Provide the (x, y) coordinate of the cell's center where the given text is located.  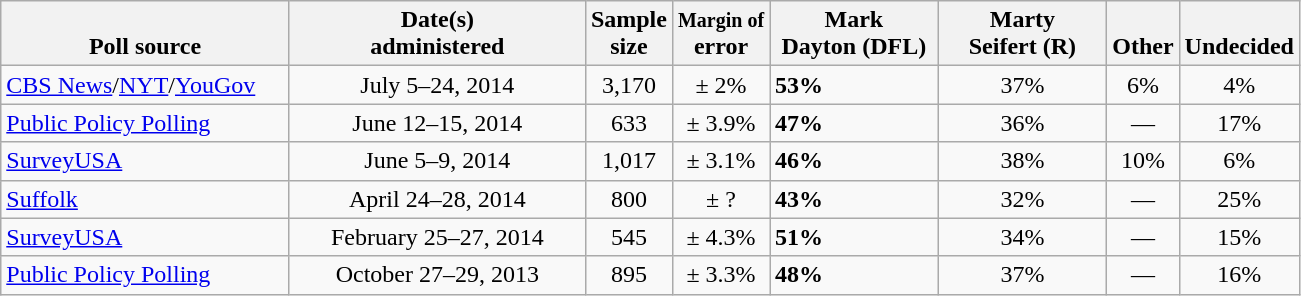
36% (1022, 123)
Other (1143, 34)
48% (854, 275)
895 (628, 275)
± 3.1% (720, 161)
Margin oferror (720, 34)
± 3.9% (720, 123)
43% (854, 199)
MarkDayton (DFL) (854, 34)
51% (854, 237)
July 5–24, 2014 (437, 85)
February 25–27, 2014 (437, 237)
4% (1239, 85)
± ? (720, 199)
800 (628, 199)
46% (854, 161)
Undecided (1239, 34)
10% (1143, 161)
Suffolk (146, 199)
April 24–28, 2014 (437, 199)
38% (1022, 161)
June 12–15, 2014 (437, 123)
± 3.3% (720, 275)
3,170 (628, 85)
15% (1239, 237)
Date(s)administered (437, 34)
32% (1022, 199)
25% (1239, 199)
545 (628, 237)
± 4.3% (720, 237)
± 2% (720, 85)
Samplesize (628, 34)
34% (1022, 237)
633 (628, 123)
CBS News/NYT/YouGov (146, 85)
47% (854, 123)
16% (1239, 275)
17% (1239, 123)
Poll source (146, 34)
1,017 (628, 161)
June 5–9, 2014 (437, 161)
53% (854, 85)
October 27–29, 2013 (437, 275)
MartySeifert (R) (1022, 34)
